Locate the cell with the specified text and output its (X, Y) center coordinate. 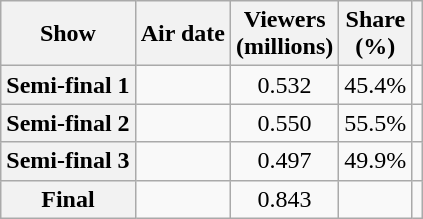
Final (68, 199)
Air date (182, 34)
45.4% (376, 85)
Semi-final 3 (68, 161)
Share(%) (376, 34)
49.9% (376, 161)
0.532 (284, 85)
Semi-final 1 (68, 85)
Viewers(millions) (284, 34)
0.550 (284, 123)
Semi-final 2 (68, 123)
0.497 (284, 161)
Show (68, 34)
55.5% (376, 123)
0.843 (284, 199)
